Find where the given text appears and provide that cell's center as [x, y] coordinate. 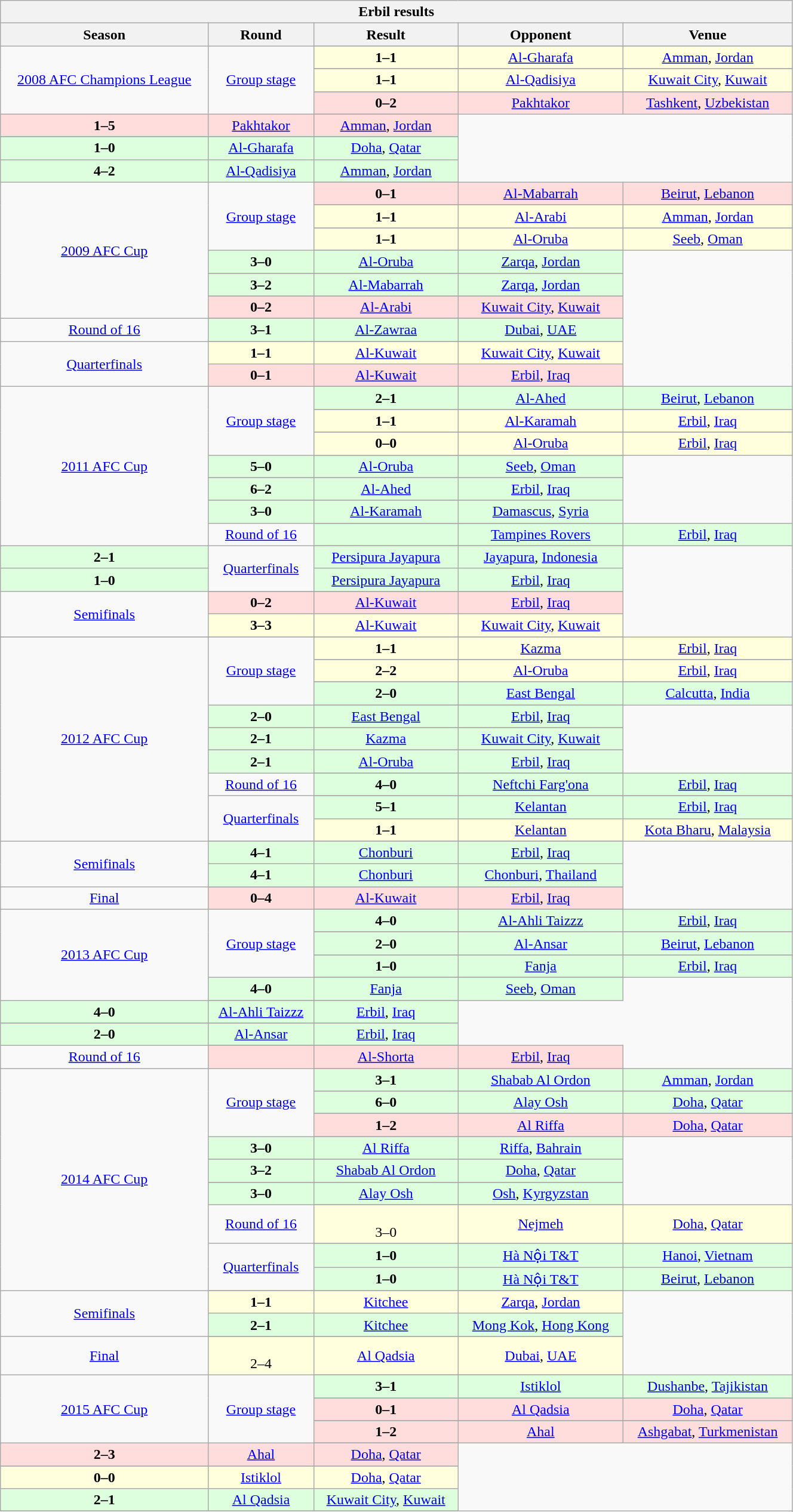
2–2 [386, 671]
Jayapura, Indonesia [541, 557]
2011 AFC Cup [104, 466]
Erbil results [396, 12]
6–0 [386, 1103]
Damascus, Syria [541, 512]
2014 AFC Cup [104, 1180]
Tashkent, Uzbekistan [708, 103]
4–2 [104, 171]
Mong Kok, Hong Kong [541, 1325]
2013 AFC Cup [104, 954]
Result [386, 35]
3–3 [262, 625]
Season [104, 35]
Tampines Rovers [541, 534]
2012 AFC Cup [104, 739]
Chonburi, Thailand [541, 875]
Al-Zawraa [386, 330]
Ashgabat, Turkmenistan [708, 1432]
Nejmeh [541, 1224]
Osh, Kyrgyzstan [541, 1193]
Neftchi Farg'ona [541, 784]
2–4 [262, 1355]
Hanoi, Vietnam [708, 1255]
0–4 [262, 898]
Opponent [541, 35]
5–1 [386, 807]
Round [262, 35]
5–0 [262, 466]
1–5 [104, 125]
Kota Bharu, Malaysia [708, 830]
Calcutta, India [708, 694]
2–3 [104, 1455]
Al-Shorta [386, 1057]
2015 AFC Cup [104, 1409]
2008 AFC Champions League [104, 80]
6–2 [262, 489]
Dushanbe, Tajikistan [708, 1386]
Venue [708, 35]
Riffa, Bahrain [541, 1148]
2009 AFC Cup [104, 250]
